Scan for the cell matching the given text and deliver its (X, Y) coordinate at center. 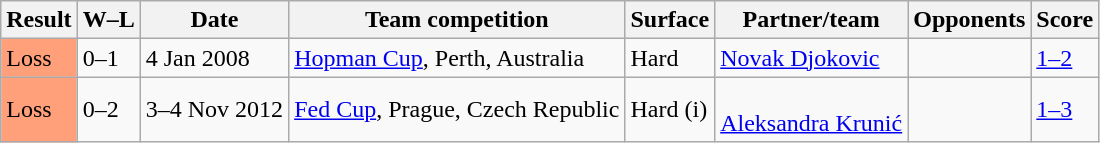
0–1 (108, 58)
Partner/team (812, 20)
Hopman Cup, Perth, Australia (457, 58)
0–2 (108, 110)
Novak Djokovic (812, 58)
4 Jan 2008 (214, 58)
Opponents (970, 20)
3–4 Nov 2012 (214, 110)
Score (1065, 20)
Team competition (457, 20)
Hard (670, 58)
W–L (108, 20)
Hard (i) (670, 110)
Result (39, 20)
Date (214, 20)
1–3 (1065, 110)
Fed Cup, Prague, Czech Republic (457, 110)
1–2 (1065, 58)
Aleksandra Krunić (812, 110)
Surface (670, 20)
